Provide the [x, y] coordinate of the cell's center where the given text is located.  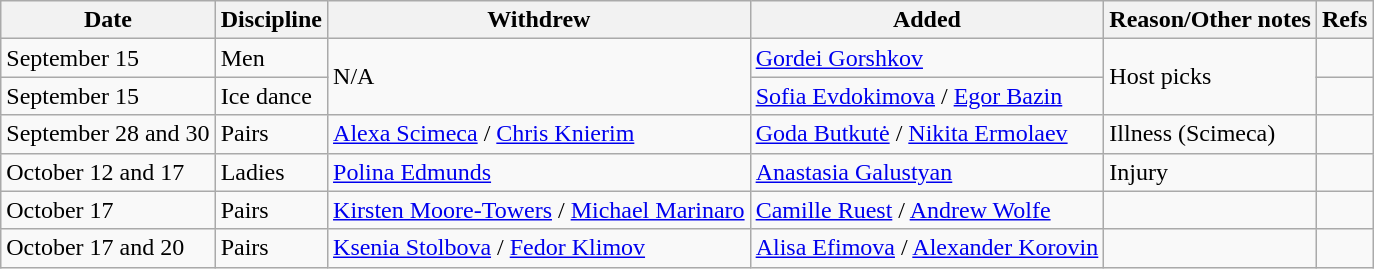
October 12 and 17 [108, 172]
Kirsten Moore-Towers / Michael Marinaro [540, 210]
Date [108, 20]
October 17 [108, 210]
Sofia Evdokimova / Egor Bazin [927, 96]
Alisa Efimova / Alexander Korovin [927, 248]
Refs [1344, 20]
Camille Ruest / Andrew Wolfe [927, 210]
N/A [540, 77]
Host picks [1210, 77]
Discipline [271, 20]
Ladies [271, 172]
Withdrew [540, 20]
Ice dance [271, 96]
Illness (Scimeca) [1210, 134]
Anastasia Galustyan [927, 172]
Added [927, 20]
Reason/Other notes [1210, 20]
October 17 and 20 [108, 248]
Men [271, 58]
Injury [1210, 172]
Alexa Scimeca / Chris Knierim [540, 134]
Polina Edmunds [540, 172]
Goda Butkutė / Nikita Ermolaev [927, 134]
Gordei Gorshkov [927, 58]
Ksenia Stolbova / Fedor Klimov [540, 248]
September 28 and 30 [108, 134]
